Return the [X, Y] coordinate for the center point of the cell that contains the specified text.  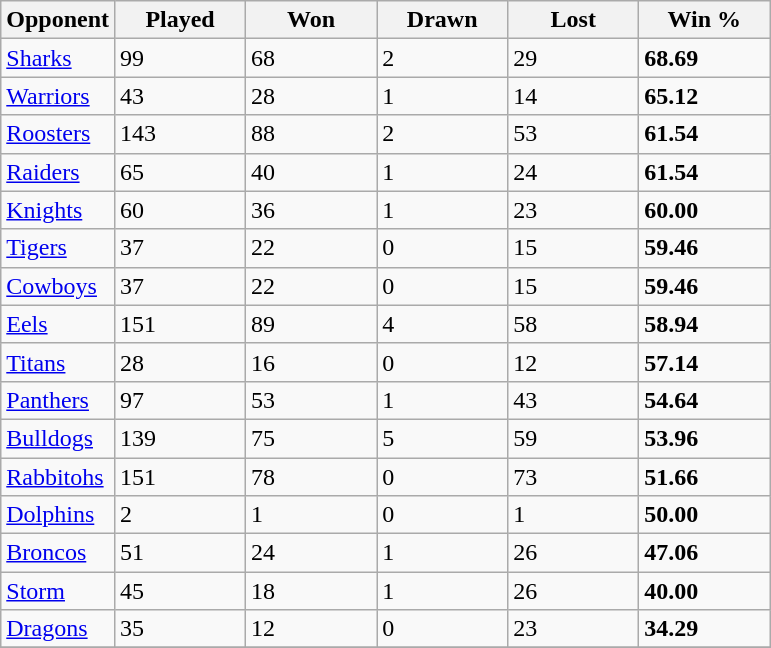
Storm [58, 591]
34.29 [704, 629]
Knights [58, 210]
47.06 [704, 553]
60 [180, 210]
99 [180, 58]
16 [312, 362]
58 [574, 324]
14 [574, 96]
65 [180, 172]
Drawn [442, 20]
Eels [58, 324]
Sharks [58, 58]
59 [574, 438]
45 [180, 591]
18 [312, 591]
Opponent [58, 20]
36 [312, 210]
40.00 [704, 591]
Dolphins [58, 515]
51.66 [704, 477]
Cowboys [58, 286]
88 [312, 134]
139 [180, 438]
143 [180, 134]
Roosters [58, 134]
68.69 [704, 58]
Titans [58, 362]
40 [312, 172]
65.12 [704, 96]
Warriors [58, 96]
35 [180, 629]
Won [312, 20]
Bulldogs [58, 438]
Dragons [58, 629]
89 [312, 324]
53.96 [704, 438]
73 [574, 477]
5 [442, 438]
Lost [574, 20]
78 [312, 477]
29 [574, 58]
Raiders [58, 172]
4 [442, 324]
Panthers [58, 400]
57.14 [704, 362]
Rabbitohs [58, 477]
54.64 [704, 400]
Played [180, 20]
68 [312, 58]
75 [312, 438]
58.94 [704, 324]
Win % [704, 20]
60.00 [704, 210]
51 [180, 553]
Broncos [58, 553]
97 [180, 400]
50.00 [704, 515]
Tigers [58, 248]
